Locate the cell with the specified text and output its [X, Y] center coordinate. 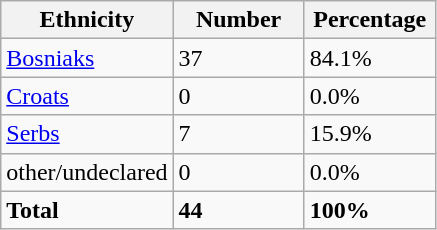
100% [370, 210]
7 [238, 134]
other/undeclared [87, 172]
37 [238, 58]
Serbs [87, 134]
44 [238, 210]
Ethnicity [87, 20]
Total [87, 210]
Percentage [370, 20]
15.9% [370, 134]
84.1% [370, 58]
Bosniaks [87, 58]
Number [238, 20]
Croats [87, 96]
